Detect which cell encompasses the target text, then output its [X, Y] center coordinate. 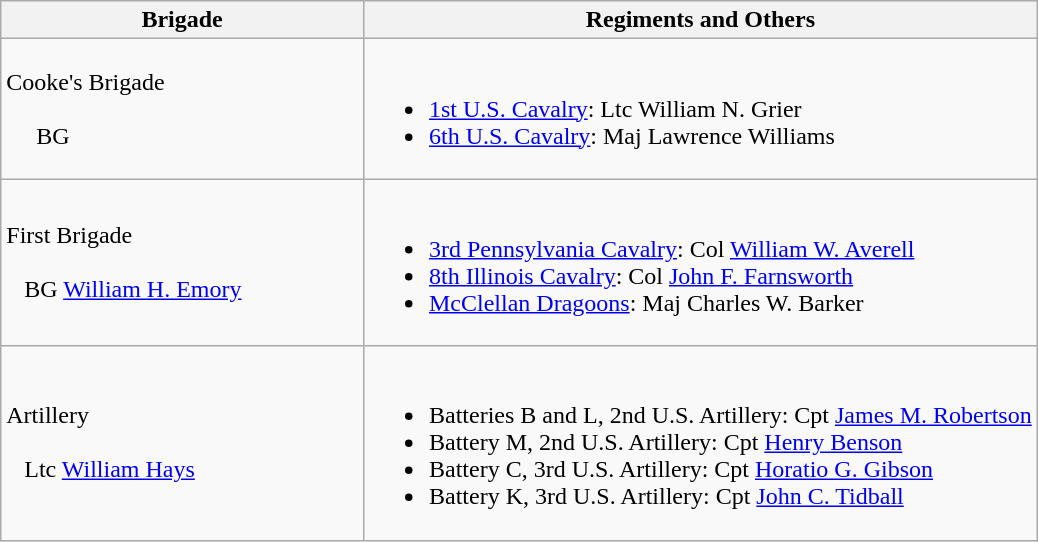
First Brigade BG William H. Emory [182, 262]
1st U.S. Cavalry: Ltc William N. Grier6th U.S. Cavalry: Maj Lawrence Williams [700, 109]
Cooke's Brigade BG [182, 109]
3rd Pennsylvania Cavalry: Col William W. Averell8th Illinois Cavalry: Col John F. FarnsworthMcClellan Dragoons: Maj Charles W. Barker [700, 262]
Regiments and Others [700, 20]
Brigade [182, 20]
Artillery Ltc William Hays [182, 443]
